Locate the cell with the specified text and output its [X, Y] center coordinate. 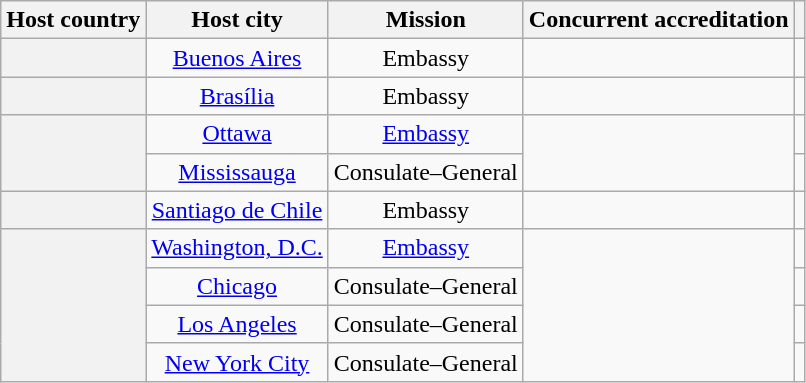
Ottawa [237, 134]
Buenos Aires [237, 58]
New York City [237, 362]
Host city [237, 20]
Brasília [237, 96]
Chicago [237, 286]
Mission [426, 20]
Santiago de Chile [237, 210]
Los Angeles [237, 324]
Mississauga [237, 172]
Washington, D.C. [237, 248]
Host country [74, 20]
Concurrent accreditation [658, 20]
